Output the (X, Y) coordinate of the center of the cell containing the given text.  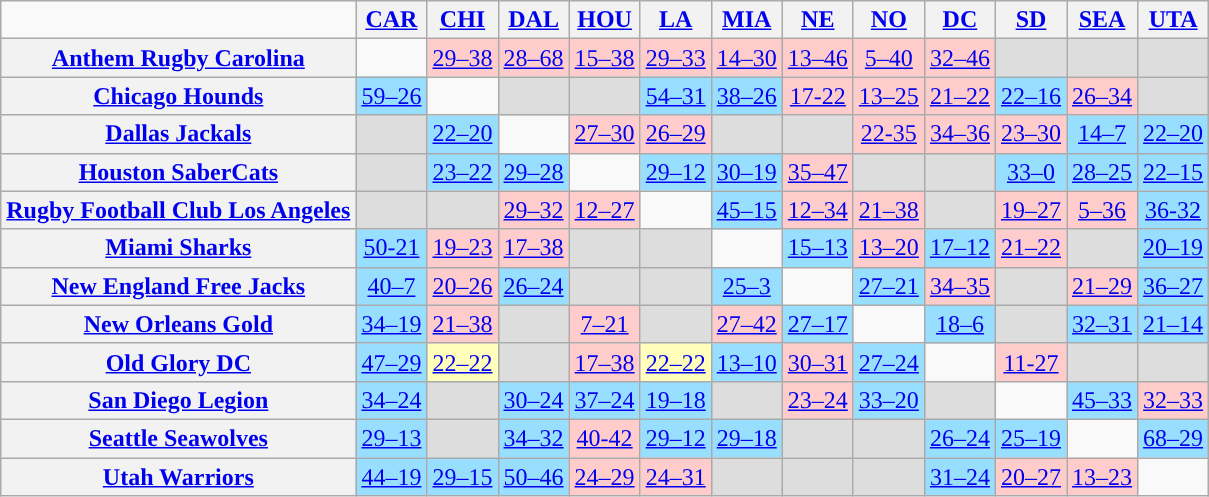
17–12 (960, 248)
47–29 (392, 362)
54–31 (676, 96)
Chicago Hounds (178, 96)
29–28 (534, 172)
New England Free Jacks (178, 286)
38–26 (746, 96)
18–6 (960, 324)
24–31 (676, 477)
Anthem Rugby Carolina (178, 58)
32–33 (1174, 400)
29–18 (746, 438)
19–18 (676, 400)
7–21 (604, 324)
28–25 (1102, 172)
30–31 (818, 362)
DC (960, 20)
23–24 (818, 400)
19–23 (462, 248)
Dallas Jackals (178, 134)
23–22 (462, 172)
SEA (1102, 20)
34–32 (534, 438)
30–19 (746, 172)
27–21 (888, 286)
29–32 (534, 210)
HOU (604, 20)
50-21 (392, 248)
22-35 (888, 134)
23–30 (1030, 134)
13–25 (888, 96)
44–19 (392, 477)
CAR (392, 20)
UTA (1174, 20)
45–33 (1102, 400)
30–24 (534, 400)
20–26 (462, 286)
12–27 (604, 210)
25–3 (746, 286)
29–33 (676, 58)
21–29 (1102, 286)
13–46 (818, 58)
20–19 (1174, 248)
Old Glory DC (178, 362)
12–34 (818, 210)
40–7 (392, 286)
26–29 (676, 134)
28–68 (534, 58)
14–7 (1102, 134)
13–23 (1102, 477)
27–17 (818, 324)
CHI (462, 20)
29–13 (392, 438)
5–36 (1102, 210)
22–16 (1030, 96)
15–38 (604, 58)
NE (818, 20)
11-27 (1030, 362)
33–0 (1030, 172)
50–46 (534, 477)
13–10 (746, 362)
17-22 (818, 96)
New Orleans Gold (178, 324)
25–19 (1030, 438)
5–40 (888, 58)
36-32 (1174, 210)
Seattle Seawolves (178, 438)
33–20 (888, 400)
34–36 (960, 134)
36–27 (1174, 286)
32–31 (1102, 324)
45–15 (746, 210)
59–26 (392, 96)
34–24 (392, 400)
29–38 (462, 58)
31–24 (960, 477)
Houston SaberCats (178, 172)
26–34 (1102, 96)
20–27 (1030, 477)
Rugby Football Club Los Angeles (178, 210)
34–35 (960, 286)
14–30 (746, 58)
Utah Warriors (178, 477)
35–47 (818, 172)
32–46 (960, 58)
15–13 (818, 248)
NO (888, 20)
40-42 (604, 438)
34–19 (392, 324)
22–15 (1174, 172)
68–29 (1174, 438)
24–29 (604, 477)
13–20 (888, 248)
27–24 (888, 362)
SD (1030, 20)
LA (676, 20)
DAL (534, 20)
21–14 (1174, 324)
San Diego Legion (178, 400)
19–27 (1030, 210)
29–15 (462, 477)
27–30 (604, 134)
MIA (746, 20)
27–42 (746, 324)
Miami Sharks (178, 248)
37–24 (604, 400)
